Search for the cell housing the specified text and yield its (x, y) center coordinate. 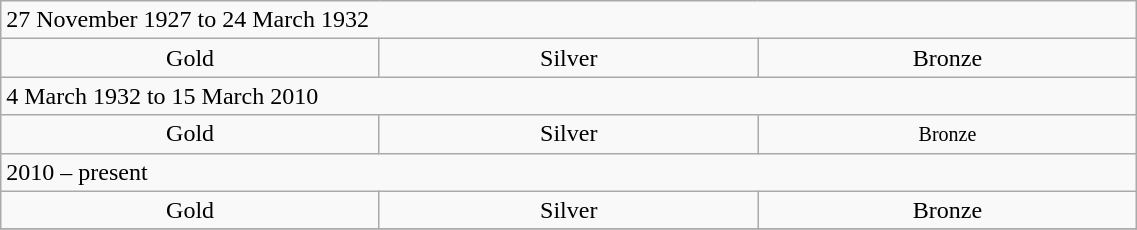
2010 – present (569, 172)
4 March 1932 to 15 March 2010 (569, 96)
27 November 1927 to 24 March 1932 (569, 20)
